Extract the (X, Y) coordinate from the center of the cell holding the provided text.  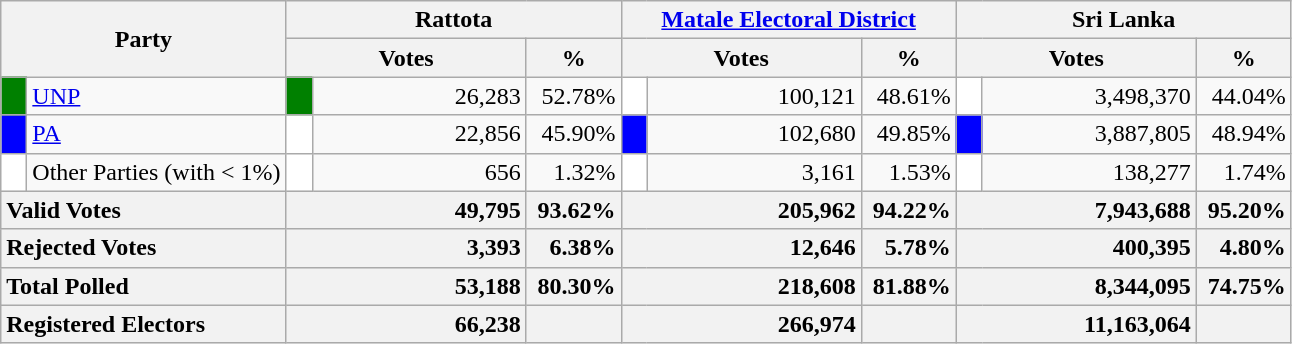
102,680 (754, 134)
100,121 (754, 96)
Rejected Votes (144, 248)
8,344,095 (1076, 286)
81.88% (908, 286)
PA (156, 134)
218,608 (741, 286)
266,974 (741, 324)
Sri Lanka (1124, 20)
3,498,370 (1089, 96)
11,163,064 (1076, 324)
22,856 (419, 134)
5.78% (908, 248)
Registered Electors (144, 324)
205,962 (741, 210)
49.85% (908, 134)
7,943,688 (1076, 210)
Total Polled (144, 286)
656 (419, 172)
53,188 (406, 286)
66,238 (406, 324)
93.62% (574, 210)
45.90% (574, 134)
3,393 (406, 248)
26,283 (419, 96)
1.53% (908, 172)
94.22% (908, 210)
12,646 (741, 248)
80.30% (574, 286)
Other Parties (with < 1%) (156, 172)
Valid Votes (144, 210)
48.61% (908, 96)
Matale Electoral District (788, 20)
138,277 (1089, 172)
400,395 (1076, 248)
52.78% (574, 96)
74.75% (1244, 286)
95.20% (1244, 210)
Party (144, 39)
49,795 (406, 210)
3,161 (754, 172)
44.04% (1244, 96)
UNP (156, 96)
3,887,805 (1089, 134)
4.80% (1244, 248)
48.94% (1244, 134)
1.32% (574, 172)
1.74% (1244, 172)
6.38% (574, 248)
Rattota (454, 20)
